Identify which cell holds the provided text, then report its [x, y] central coordinate. 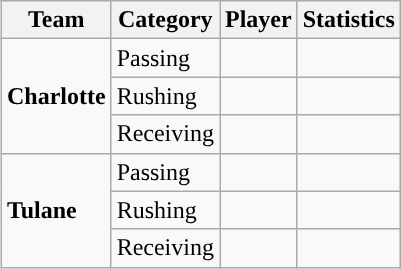
Statistics [348, 20]
Team [56, 20]
Player [259, 20]
Tulane [56, 210]
Category [165, 20]
Charlotte [56, 96]
